From the cell containing the given text, extract its center point as (X, Y) coordinate. 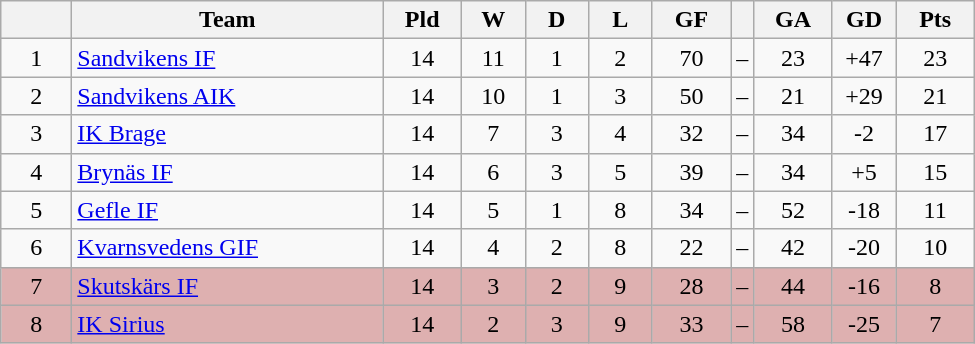
IK Brage (228, 134)
Sandvikens IF (228, 58)
Gefle IF (228, 210)
39 (692, 172)
D (557, 20)
-2 (864, 134)
IK Sirius (228, 324)
Brynäs IF (228, 172)
42 (794, 248)
Pld (422, 20)
W (493, 20)
52 (794, 210)
-25 (864, 324)
L (621, 20)
17 (936, 134)
Skutskärs IF (228, 286)
32 (692, 134)
15 (936, 172)
-16 (864, 286)
GD (864, 20)
44 (794, 286)
70 (692, 58)
-18 (864, 210)
28 (692, 286)
22 (692, 248)
Kvarnsvedens GIF (228, 248)
-20 (864, 248)
Pts (936, 20)
Team (228, 20)
+29 (864, 96)
+47 (864, 58)
+5 (864, 172)
33 (692, 324)
GA (794, 20)
GF (692, 20)
58 (794, 324)
Sandvikens AIK (228, 96)
50 (692, 96)
